Identify which cell holds the provided text, then report its [x, y] central coordinate. 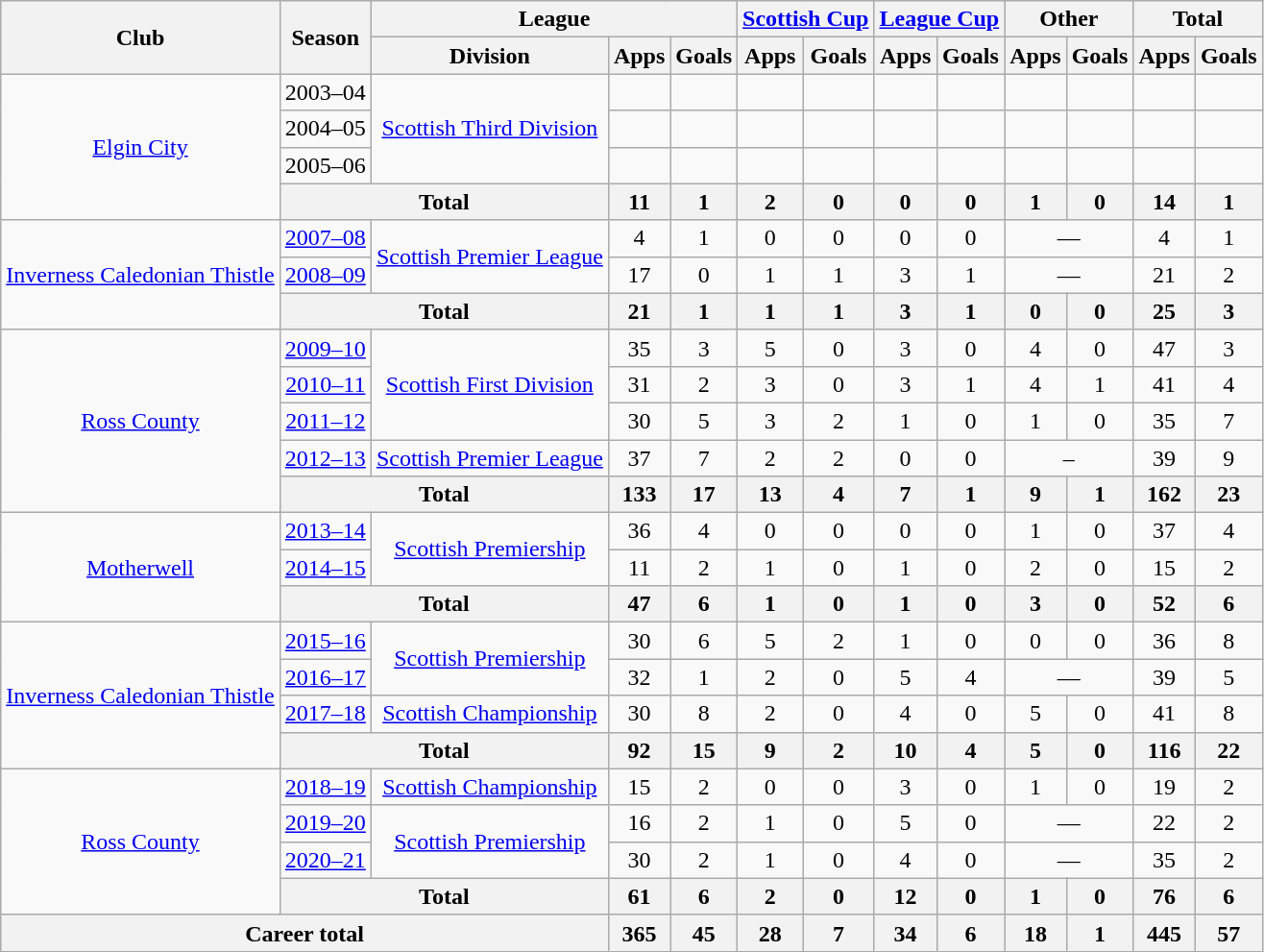
Division [490, 56]
13 [770, 495]
57 [1228, 933]
2004–05 [325, 129]
28 [770, 933]
12 [905, 896]
2018–19 [325, 787]
19 [1164, 787]
45 [704, 933]
– [1069, 458]
Other [1069, 19]
92 [639, 750]
25 [1164, 311]
2015–16 [325, 641]
Scottish Third Division [490, 129]
Motherwell [140, 568]
2020–21 [325, 860]
2016–17 [325, 677]
61 [639, 896]
162 [1164, 495]
365 [639, 933]
445 [1164, 933]
2011–12 [325, 421]
2019–20 [325, 823]
League [553, 19]
2003–04 [325, 92]
Season [325, 37]
18 [1035, 933]
34 [905, 933]
31 [639, 384]
2014–15 [325, 568]
Career total [305, 933]
16 [639, 823]
2009–10 [325, 348]
2013–14 [325, 531]
52 [1164, 604]
Elgin City [140, 147]
League Cup [939, 19]
2017–18 [325, 714]
32 [639, 677]
Scottish Cup [806, 19]
116 [1164, 750]
2007–08 [325, 238]
2010–11 [325, 384]
133 [639, 495]
10 [905, 750]
2005–06 [325, 165]
14 [1164, 202]
Scottish First Division [490, 384]
Club [140, 37]
2012–13 [325, 458]
23 [1228, 495]
2008–09 [325, 275]
76 [1164, 896]
